Extract the [x, y] coordinate from the center of the cell holding the provided text.  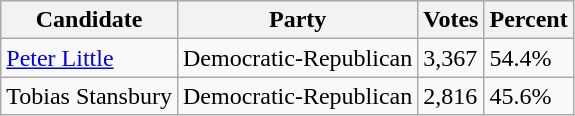
Percent [528, 20]
Candidate [90, 20]
45.6% [528, 96]
Peter Little [90, 58]
2,816 [451, 96]
Party [297, 20]
Tobias Stansbury [90, 96]
54.4% [528, 58]
Votes [451, 20]
3,367 [451, 58]
